Search for the cell housing the specified text and yield its (x, y) center coordinate. 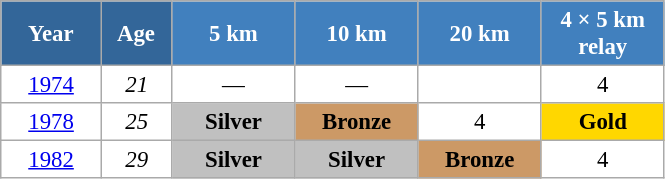
29 (136, 160)
10 km (356, 34)
Gold (602, 122)
1978 (52, 122)
1974 (52, 85)
1982 (52, 160)
5 km (234, 34)
25 (136, 122)
4 × 5 km relay (602, 34)
Age (136, 34)
21 (136, 85)
20 km (480, 34)
Year (52, 34)
